Pinpoint the cell where the given text exists, returning its [x, y] midpoint coordinate. 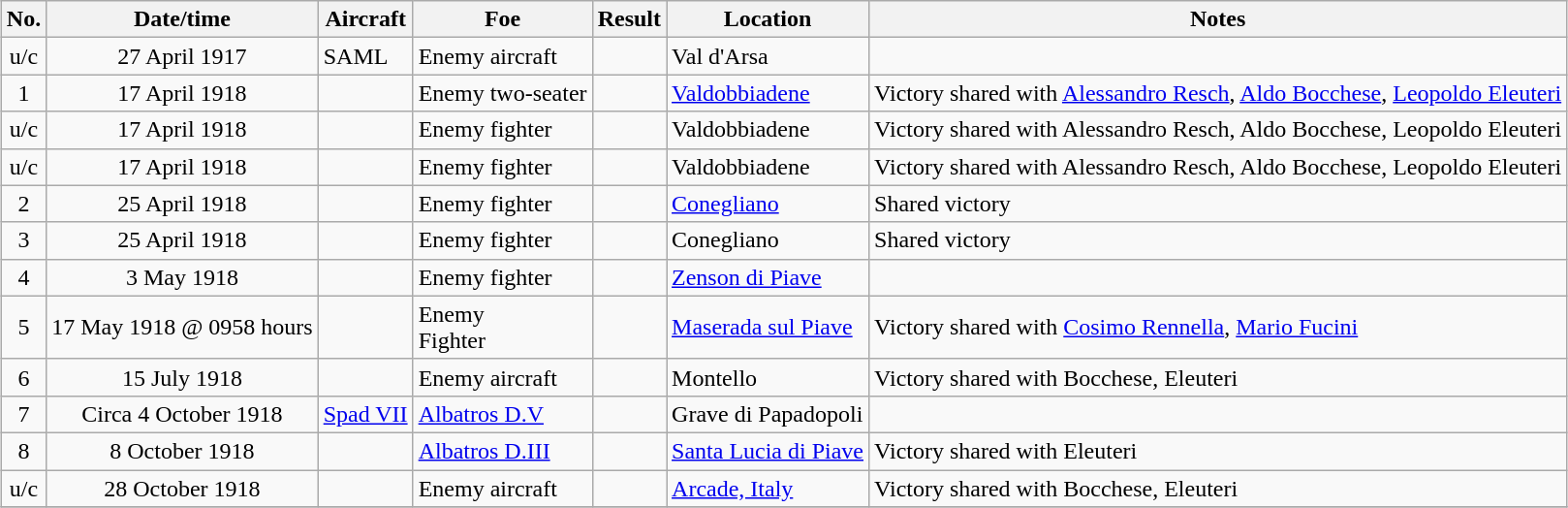
Victory shared with Cosimo Rennella, Mario Fucini [1218, 328]
Circa 4 October 1918 [182, 414]
Montello [768, 377]
17 May 1918 @ 0958 hours [182, 328]
Date/time [182, 19]
Foe [502, 19]
8 [23, 451]
Albatros D.V [502, 414]
Maserada sul Piave [768, 328]
1 [23, 93]
SAML [365, 56]
Zenson di Piave [768, 277]
15 July 1918 [182, 377]
27 April 1917 [182, 56]
EnemyFighter [502, 328]
Arcade, Italy [768, 488]
28 October 1918 [182, 488]
Albatros D.III [502, 451]
3 May 1918 [182, 277]
Notes [1218, 19]
Victory shared with Eleuteri [1218, 451]
Result [629, 19]
Spad VII [365, 414]
7 [23, 414]
4 [23, 277]
8 October 1918 [182, 451]
Aircraft [365, 19]
5 [23, 328]
Enemy two-seater [502, 93]
6 [23, 377]
No. [23, 19]
2 [23, 204]
Santa Lucia di Piave [768, 451]
Location [768, 19]
3 [23, 240]
Val d'Arsa [768, 56]
Grave di Papadopoli [768, 414]
